From the cell containing the given text, extract its center point as (x, y) coordinate. 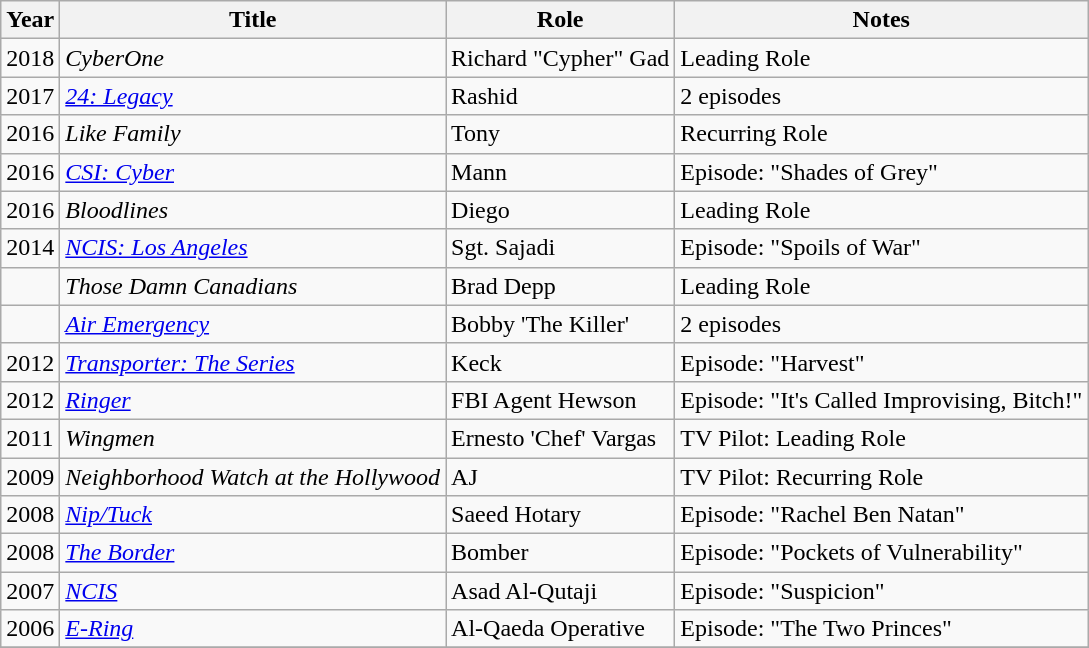
Al-Qaeda Operative (560, 629)
2006 (30, 629)
Like Family (253, 134)
2018 (30, 58)
Notes (882, 20)
Episode: "Harvest" (882, 362)
2009 (30, 477)
Keck (560, 362)
2007 (30, 591)
NCIS: Los Angeles (253, 248)
Saeed Hotary (560, 515)
2017 (30, 96)
Recurring Role (882, 134)
Episode: "The Two Princes" (882, 629)
Episode: "Suspicion" (882, 591)
Air Emergency (253, 324)
Rashid (560, 96)
Neighborhood Watch at the Hollywood (253, 477)
Episode: "Shades of Grey" (882, 172)
TV Pilot: Leading Role (882, 438)
Year (30, 20)
Brad Depp (560, 286)
Diego (560, 210)
The Border (253, 553)
Transporter: The Series (253, 362)
E-Ring (253, 629)
CyberOne (253, 58)
Nip/Tuck (253, 515)
NCIS (253, 591)
TV Pilot: Recurring Role (882, 477)
CSI: Cyber (253, 172)
Episode: "Spoils of War" (882, 248)
Bobby 'The Killer' (560, 324)
AJ (560, 477)
Role (560, 20)
24: Legacy (253, 96)
Wingmen (253, 438)
Title (253, 20)
Sgt. Sajadi (560, 248)
Those Damn Canadians (253, 286)
Ernesto 'Chef' Vargas (560, 438)
Bomber (560, 553)
Asad Al-Qutaji (560, 591)
Richard "Cypher" Gad (560, 58)
Ringer (253, 400)
2014 (30, 248)
FBI Agent Hewson (560, 400)
Bloodlines (253, 210)
Episode: "It's Called Improvising, Bitch!" (882, 400)
Tony (560, 134)
Mann (560, 172)
Episode: "Rachel Ben Natan" (882, 515)
Episode: "Pockets of Vulnerability" (882, 553)
2011 (30, 438)
